From the cell containing the given text, extract its center point as (x, y) coordinate. 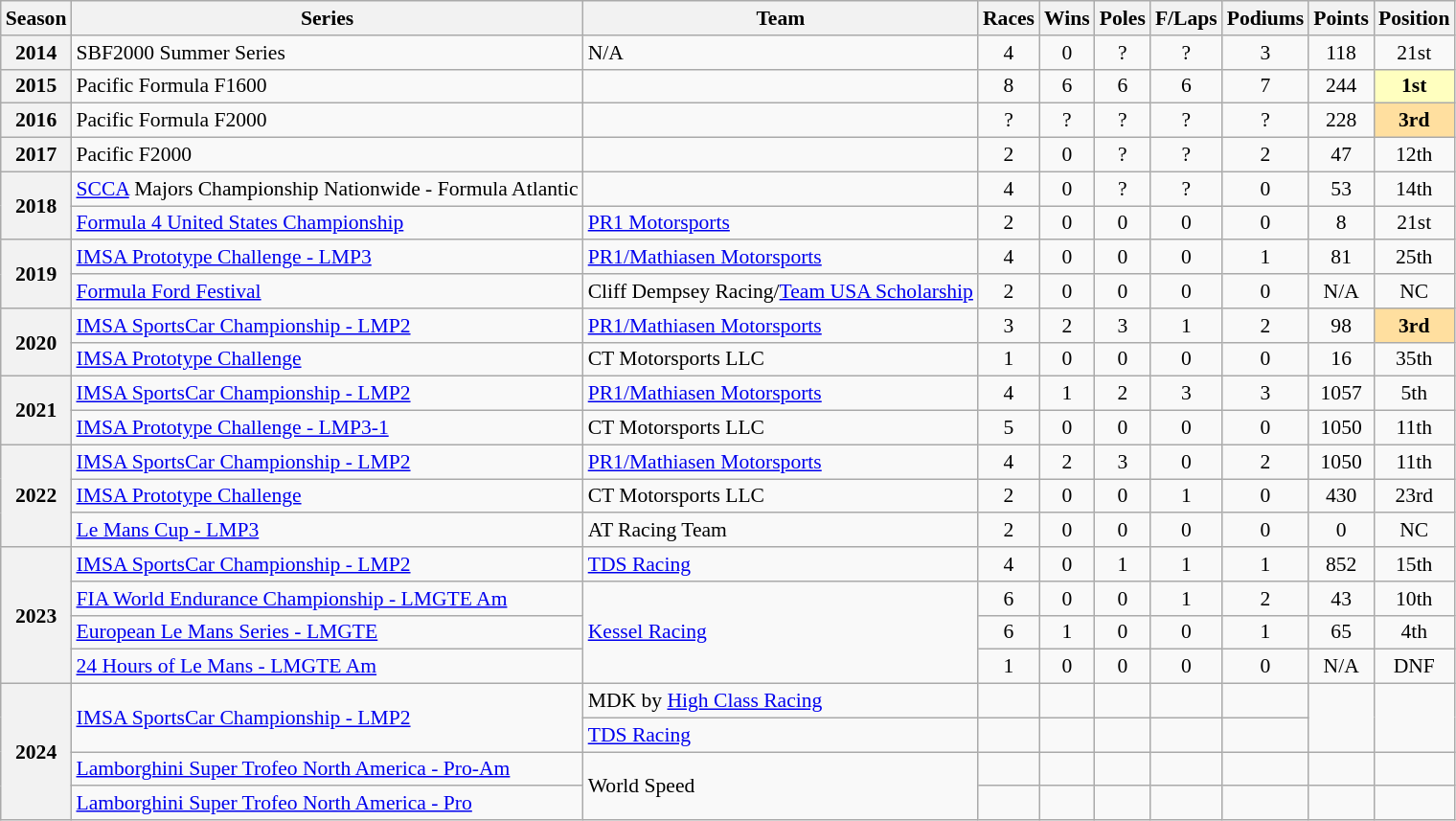
SCCA Majors Championship Nationwide - Formula Atlantic (327, 189)
DNF (1414, 667)
European Le Mans Series - LMGTE (327, 632)
Formula Ford Festival (327, 291)
15th (1414, 564)
14th (1414, 189)
Series (327, 18)
2014 (36, 53)
Position (1414, 18)
4th (1414, 632)
10th (1414, 599)
2024 (36, 752)
2022 (36, 496)
IMSA Prototype Challenge - LMP3-1 (327, 428)
Wins (1067, 18)
F/Laps (1186, 18)
PR1 Motorsports (781, 223)
Cliff Dempsey Racing/Team USA Scholarship (781, 291)
Lamborghini Super Trofeo North America - Pro (327, 804)
Lamborghini Super Trofeo North America - Pro-Am (327, 769)
7 (1266, 86)
35th (1414, 359)
2021 (36, 410)
81 (1341, 258)
Poles (1123, 18)
65 (1341, 632)
5th (1414, 394)
2017 (36, 155)
98 (1341, 326)
SBF2000 Summer Series (327, 53)
25th (1414, 258)
Le Mans Cup - LMP3 (327, 531)
2016 (36, 121)
1057 (1341, 394)
World Speed (781, 786)
5 (1009, 428)
2015 (36, 86)
Pacific Formula F2000 (327, 121)
43 (1341, 599)
16 (1341, 359)
MDK by High Class Racing (781, 701)
Points (1341, 18)
2020 (36, 343)
24 Hours of Le Mans - LMGTE Am (327, 667)
1st (1414, 86)
430 (1341, 496)
2019 (36, 274)
Pacific Formula F1600 (327, 86)
IMSA Prototype Challenge - LMP3 (327, 258)
AT Racing Team (781, 531)
Team (781, 18)
53 (1341, 189)
852 (1341, 564)
Pacific F2000 (327, 155)
Formula 4 United States Championship (327, 223)
228 (1341, 121)
118 (1341, 53)
23rd (1414, 496)
12th (1414, 155)
Races (1009, 18)
2018 (36, 205)
Kessel Racing (781, 632)
FIA World Endurance Championship - LMGTE Am (327, 599)
Podiums (1266, 18)
47 (1341, 155)
244 (1341, 86)
2023 (36, 615)
Season (36, 18)
